Detect which cell encompasses the target text, then output its [x, y] center coordinate. 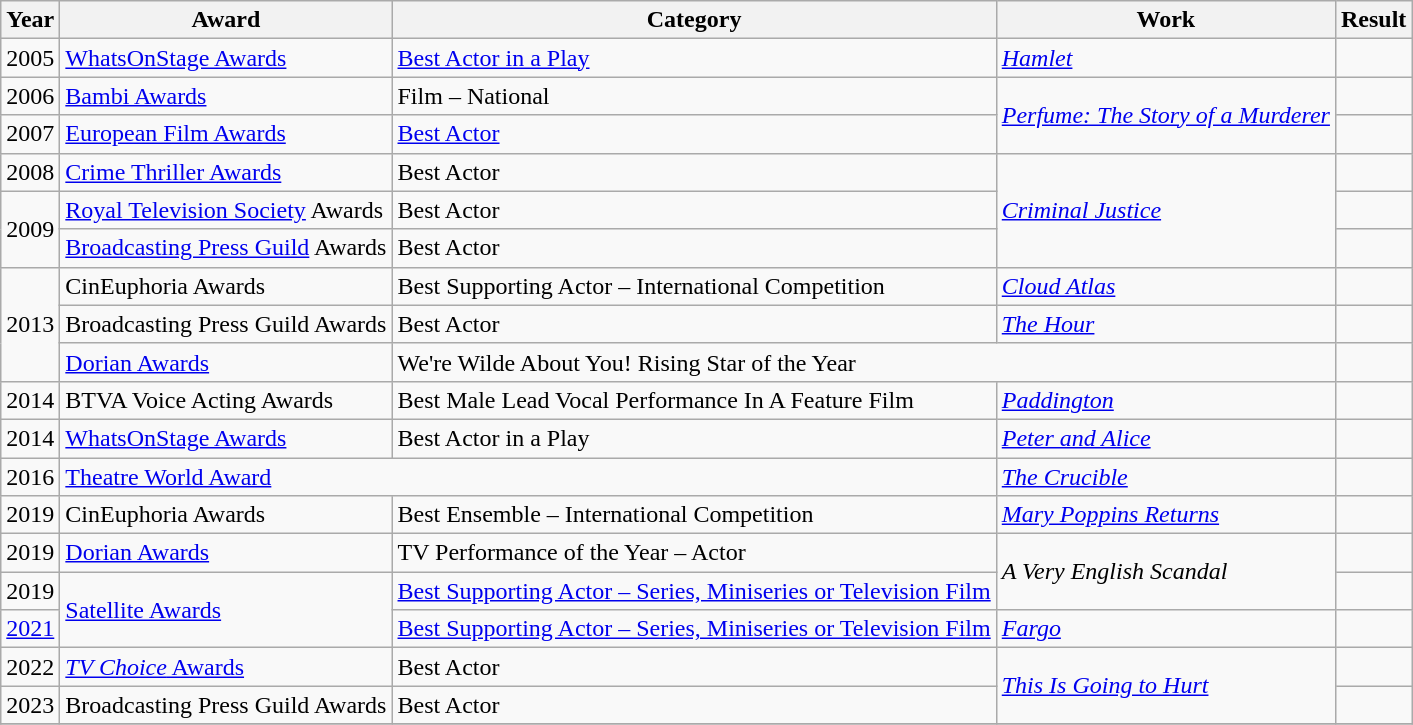
Best Male Lead Vocal Performance In A Feature Film [694, 400]
We're Wilde About You! Rising Star of the Year [864, 362]
Best Supporting Actor – International Competition [694, 286]
2021 [30, 629]
Crime Thriller Awards [226, 172]
Satellite Awards [226, 610]
2005 [30, 58]
TV Performance of the Year – Actor [694, 553]
The Crucible [1166, 477]
Royal Television Society Awards [226, 210]
Best Ensemble – International Competition [694, 515]
Criminal Justice [1166, 210]
Mary Poppins Returns [1166, 515]
Perfume: The Story of a Murderer [1166, 115]
Bambi Awards [226, 96]
This Is Going to Hurt [1166, 686]
Paddington [1166, 400]
Film – National [694, 96]
TV Choice Awards [226, 667]
Year [30, 20]
2006 [30, 96]
Cloud Atlas [1166, 286]
2009 [30, 229]
Theatre World Award [528, 477]
European Film Awards [226, 134]
2013 [30, 324]
2023 [30, 705]
Result [1373, 20]
2022 [30, 667]
Work [1166, 20]
The Hour [1166, 324]
2008 [30, 172]
Category [694, 20]
Hamlet [1166, 58]
Fargo [1166, 629]
A Very English Scandal [1166, 572]
Award [226, 20]
2007 [30, 134]
2016 [30, 477]
BTVA Voice Acting Awards [226, 400]
Peter and Alice [1166, 438]
